Return the [X, Y] coordinate for the center point of the cell that contains the specified text.  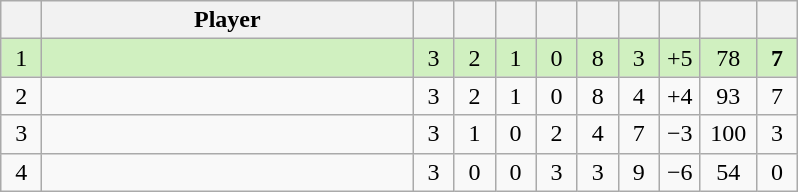
93 [728, 96]
−6 [680, 172]
9 [638, 172]
+5 [680, 58]
100 [728, 134]
54 [728, 172]
−3 [680, 134]
78 [728, 58]
+4 [680, 96]
Player [228, 20]
